Provide the [x, y] coordinate of the cell's center where the given text is located.  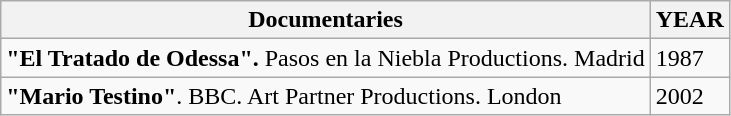
Documentaries [326, 20]
2002 [690, 96]
"El Tratado de Odessa". Pasos en la Niebla Productions. Madrid [326, 58]
1987 [690, 58]
YEAR [690, 20]
"Mario Testino". BBC. Art Partner Productions. London [326, 96]
